Capture the cell that displays the provided text and extract its (x, y) central coordinate. 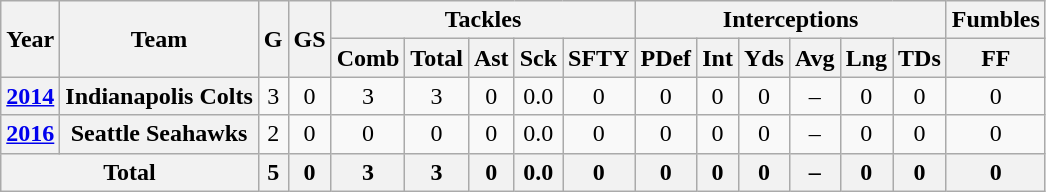
Avg (814, 58)
2016 (30, 134)
Tackles (483, 20)
Year (30, 39)
Sck (538, 58)
2 (273, 134)
PDef (666, 58)
Seattle Seahawks (159, 134)
TDs (920, 58)
Fumbles (996, 20)
Lng (866, 58)
Indianapolis Colts (159, 96)
2014 (30, 96)
SFTY (599, 58)
5 (273, 172)
Int (718, 58)
Yds (764, 58)
GS (310, 39)
Team (159, 39)
Comb (368, 58)
Ast (491, 58)
FF (996, 58)
G (273, 39)
Interceptions (790, 20)
